Output the (X, Y) coordinate of the center of the cell containing the given text.  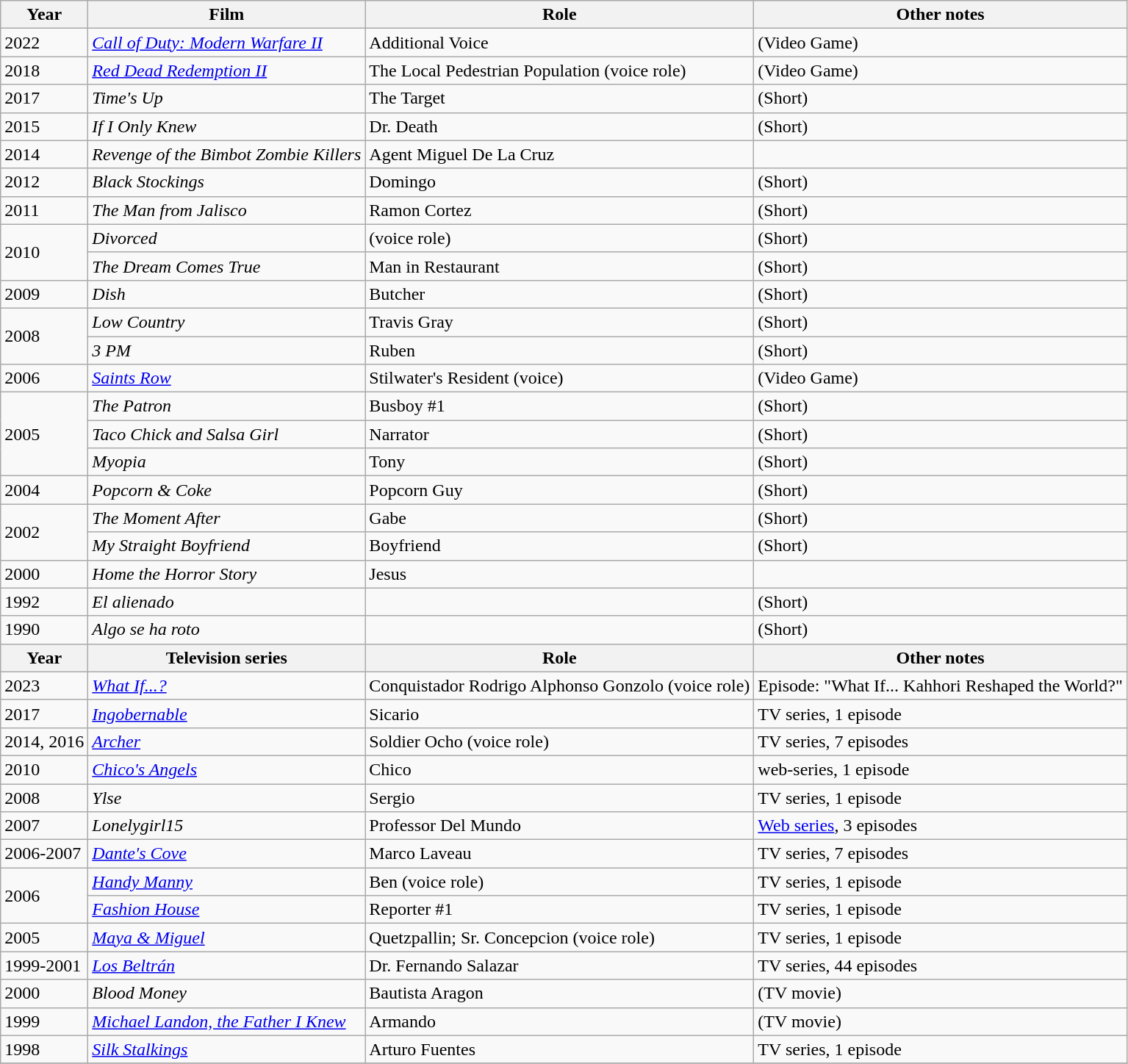
Professor Del Mundo (560, 826)
Film (226, 15)
2007 (44, 826)
TV series, 44 episodes (941, 966)
2006-2007 (44, 854)
Chico (560, 769)
Busboy #1 (560, 406)
Arturo Fuentes (560, 1049)
Sergio (560, 797)
1990 (44, 630)
The Target (560, 98)
Television series (226, 658)
2014 (44, 154)
The Dream Comes True (226, 266)
Michael Landon, the Father I Knew (226, 1021)
Call of Duty: Modern Warfare II (226, 43)
Home the Horror Story (226, 574)
Dr. Fernando Salazar (560, 966)
Dante's Cove (226, 854)
Divorced (226, 238)
2018 (44, 71)
Saints Row (226, 378)
Algo se ha roto (226, 630)
Narrator (560, 434)
2014, 2016 (44, 741)
Dr. Death (560, 126)
Taco Chick and Salsa Girl (226, 434)
Archer (226, 741)
2002 (44, 532)
Gabe (560, 518)
El alienado (226, 602)
Agent Miguel De La Cruz (560, 154)
Jesus (560, 574)
Additional Voice (560, 43)
What If...? (226, 686)
Ingobernable (226, 713)
Tony (560, 462)
Red Dead Redemption II (226, 71)
Maya & Miguel (226, 938)
2022 (44, 43)
Soldier Ocho (voice role) (560, 741)
2012 (44, 182)
Stilwater's Resident (voice) (560, 378)
Ylse (226, 797)
Travis Gray (560, 322)
(voice role) (560, 238)
Sicario (560, 713)
Marco Laveau (560, 854)
Armando (560, 1021)
Ramon Cortez (560, 210)
1999 (44, 1021)
Ruben (560, 351)
Dish (226, 294)
Butcher (560, 294)
Web series, 3 episodes (941, 826)
2009 (44, 294)
2023 (44, 686)
Los Beltrán (226, 966)
Silk Stalkings (226, 1049)
2011 (44, 210)
The Moment After (226, 518)
1998 (44, 1049)
Domingo (560, 182)
The Man from Jalisco (226, 210)
Bautista Aragon (560, 993)
Boyfriend (560, 546)
2015 (44, 126)
Lonelygirl15 (226, 826)
Reporter #1 (560, 910)
Quetzpallin; Sr. Concepcion (voice role) (560, 938)
My Straight Boyfriend (226, 546)
Man in Restaurant (560, 266)
Blood Money (226, 993)
Fashion House (226, 910)
1992 (44, 602)
Handy Manny (226, 882)
Low Country (226, 322)
Popcorn Guy (560, 490)
Conquistador Rodrigo Alphonso Gonzolo (voice role) (560, 686)
If I Only Knew (226, 126)
Time's Up (226, 98)
2004 (44, 490)
Myopia (226, 462)
Black Stockings (226, 182)
The Patron (226, 406)
The Local Pedestrian Population (voice role) (560, 71)
Episode: "What If... Kahhori Reshaped the World?" (941, 686)
web-series, 1 episode (941, 769)
Popcorn & Coke (226, 490)
1999-2001 (44, 966)
Revenge of the Bimbot Zombie Killers (226, 154)
Chico's Angels (226, 769)
3 PM (226, 351)
Ben (voice role) (560, 882)
